Pinpoint the cell where the given text exists, returning its (x, y) midpoint coordinate. 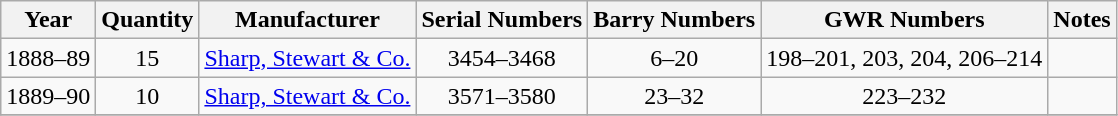
Notes (1082, 20)
1888–89 (48, 58)
23–32 (674, 96)
15 (148, 58)
Barry Numbers (674, 20)
GWR Numbers (904, 20)
6–20 (674, 58)
1889–90 (48, 96)
198–201, 203, 204, 206–214 (904, 58)
Quantity (148, 20)
223–232 (904, 96)
10 (148, 96)
3571–3580 (502, 96)
3454–3468 (502, 58)
Serial Numbers (502, 20)
Year (48, 20)
Manufacturer (308, 20)
